Return (X, Y) of the center of cell containing provided text 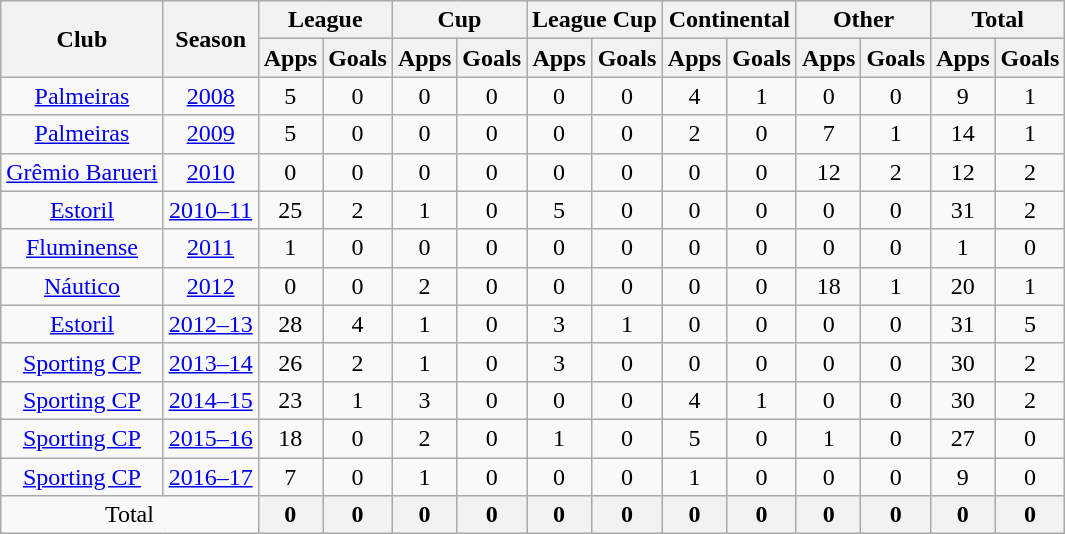
25 (290, 210)
26 (290, 362)
27 (963, 438)
20 (963, 286)
23 (290, 400)
League (325, 20)
Other (863, 20)
Continental (729, 20)
Club (82, 39)
2013–14 (210, 362)
2008 (210, 96)
28 (290, 324)
2010 (210, 172)
2012–13 (210, 324)
2010–11 (210, 210)
2014–15 (210, 400)
Fluminense (82, 248)
Grêmio Barueri (82, 172)
2011 (210, 248)
Season (210, 39)
2015–16 (210, 438)
Náutico (82, 286)
2016–17 (210, 477)
Cup (459, 20)
2012 (210, 286)
14 (963, 134)
2009 (210, 134)
League Cup (595, 20)
